Capture the cell that displays the provided text and extract its (x, y) central coordinate. 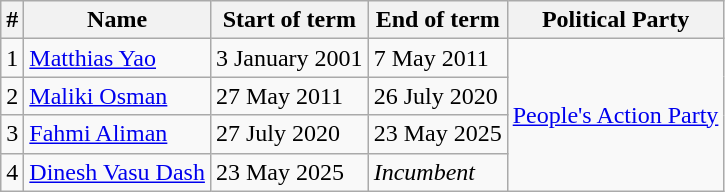
1 (12, 58)
Name (118, 20)
Start of term (289, 20)
4 (12, 172)
# (12, 20)
Dinesh Vasu Dash (118, 172)
People's Action Party (616, 115)
Matthias Yao (118, 58)
Incumbent (438, 172)
Maliki Osman (118, 96)
End of term (438, 20)
3 January 2001 (289, 58)
Political Party (616, 20)
2 (12, 96)
27 July 2020 (289, 134)
26 July 2020 (438, 96)
3 (12, 134)
27 May 2011 (289, 96)
Fahmi Aliman (118, 134)
7 May 2011 (438, 58)
